Identify which cell holds the provided text, then report its (x, y) central coordinate. 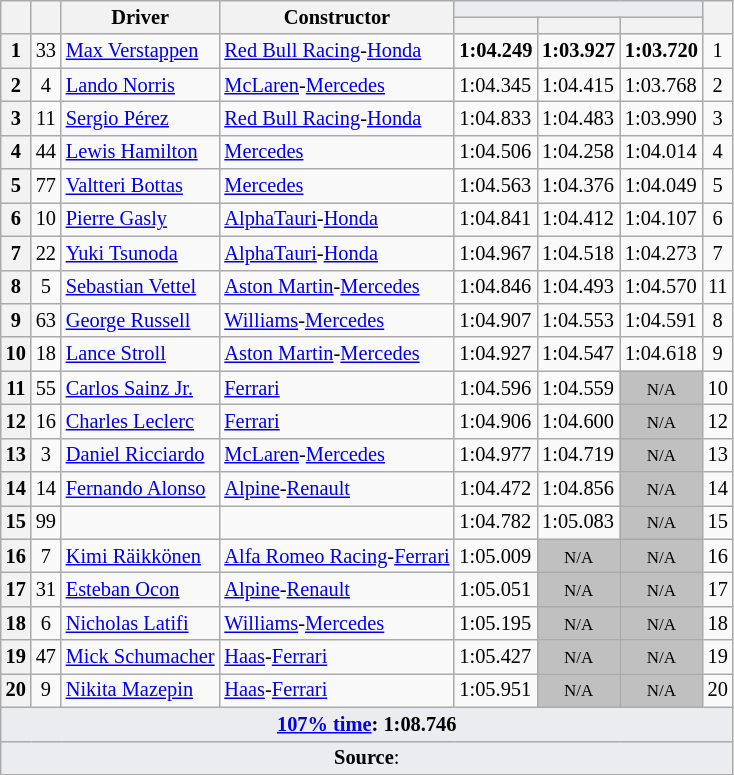
1:05.009 (496, 556)
77 (46, 186)
1:05.051 (496, 589)
Charles Leclerc (140, 421)
1:04.591 (662, 320)
1:04.927 (496, 354)
1:04.600 (578, 421)
1:04.345 (496, 85)
Nicholas Latifi (140, 623)
Constructor (336, 17)
Max Verstappen (140, 51)
1:03.768 (662, 85)
Fernando Alonso (140, 489)
55 (46, 388)
1:04.977 (496, 455)
1:04.841 (496, 219)
Pierre Gasly (140, 219)
1:04.049 (662, 186)
Daniel Ricciardo (140, 455)
1:04.856 (578, 489)
31 (46, 589)
Kimi Räikkönen (140, 556)
Alfa Romeo Racing-Ferrari (336, 556)
63 (46, 320)
1:04.493 (578, 287)
1:03.927 (578, 51)
1:04.907 (496, 320)
1:04.415 (578, 85)
Sebastian Vettel (140, 287)
1:04.483 (578, 118)
1:03.990 (662, 118)
1:04.782 (496, 522)
22 (46, 253)
1:04.258 (578, 152)
1:04.518 (578, 253)
Mick Schumacher (140, 657)
1:04.376 (578, 186)
1:05.951 (496, 690)
1:04.506 (496, 152)
1:05.427 (496, 657)
44 (46, 152)
33 (46, 51)
1:04.107 (662, 219)
1:04.014 (662, 152)
1:04.559 (578, 388)
Yuki Tsunoda (140, 253)
1:04.570 (662, 287)
1:04.846 (496, 287)
1:04.833 (496, 118)
1:04.967 (496, 253)
1:04.596 (496, 388)
1:04.273 (662, 253)
1:04.563 (496, 186)
107% time: 1:08.746 (367, 724)
Carlos Sainz Jr. (140, 388)
Lando Norris (140, 85)
1:05.195 (496, 623)
Esteban Ocon (140, 589)
1:04.906 (496, 421)
Driver (140, 17)
1:04.412 (578, 219)
George Russell (140, 320)
47 (46, 657)
Source: (367, 758)
1:04.553 (578, 320)
1:03.720 (662, 51)
1:04.472 (496, 489)
Sergio Pérez (140, 118)
1:04.618 (662, 354)
99 (46, 522)
1:04.719 (578, 455)
Nikita Mazepin (140, 690)
1:04.547 (578, 354)
Valtteri Bottas (140, 186)
Lewis Hamilton (140, 152)
1:04.249 (496, 51)
Lance Stroll (140, 354)
1:05.083 (578, 522)
